Pinpoint the cell where the given text exists, returning its (x, y) midpoint coordinate. 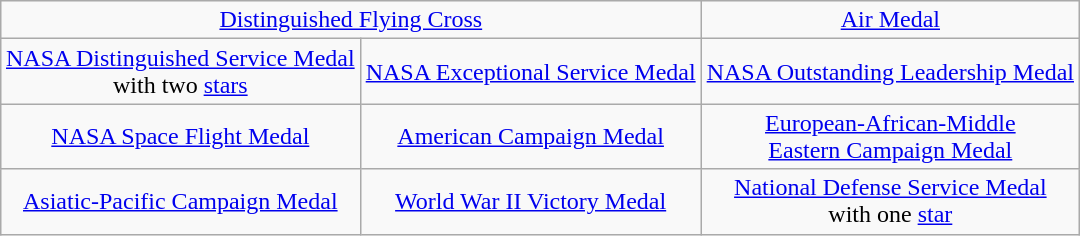
NASA Outstanding Leadership Medal (890, 72)
Distinguished Flying Cross (350, 20)
Asiatic-Pacific Campaign Medal (180, 202)
American Campaign Medal (530, 136)
NASA Space Flight Medal (180, 136)
Air Medal (890, 20)
NASA Exceptional Service Medal (530, 72)
European-African-MiddleEastern Campaign Medal (890, 136)
World War II Victory Medal (530, 202)
NASA Distinguished Service Medalwith two stars (180, 72)
National Defense Service Medalwith one star (890, 202)
